From the cell containing the given text, extract its center point as [X, Y] coordinate. 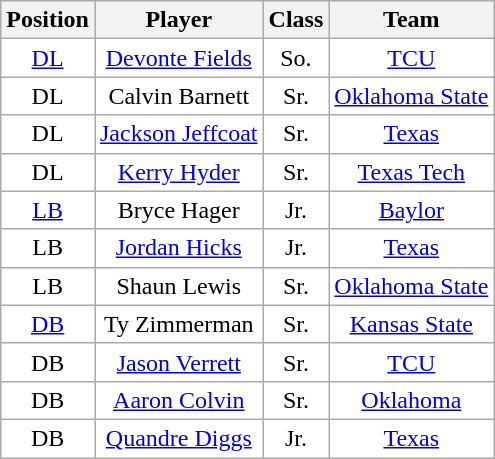
Quandre Diggs [178, 438]
Baylor [412, 210]
Kerry Hyder [178, 172]
Jordan Hicks [178, 248]
Jackson Jeffcoat [178, 134]
Jason Verrett [178, 362]
Oklahoma [412, 400]
Devonte Fields [178, 58]
Ty Zimmerman [178, 324]
Bryce Hager [178, 210]
Shaun Lewis [178, 286]
Aaron Colvin [178, 400]
Texas Tech [412, 172]
Team [412, 20]
Calvin Barnett [178, 96]
Class [296, 20]
Kansas State [412, 324]
So. [296, 58]
Position [48, 20]
Player [178, 20]
